Identify which cell holds the provided text, then report its (X, Y) central coordinate. 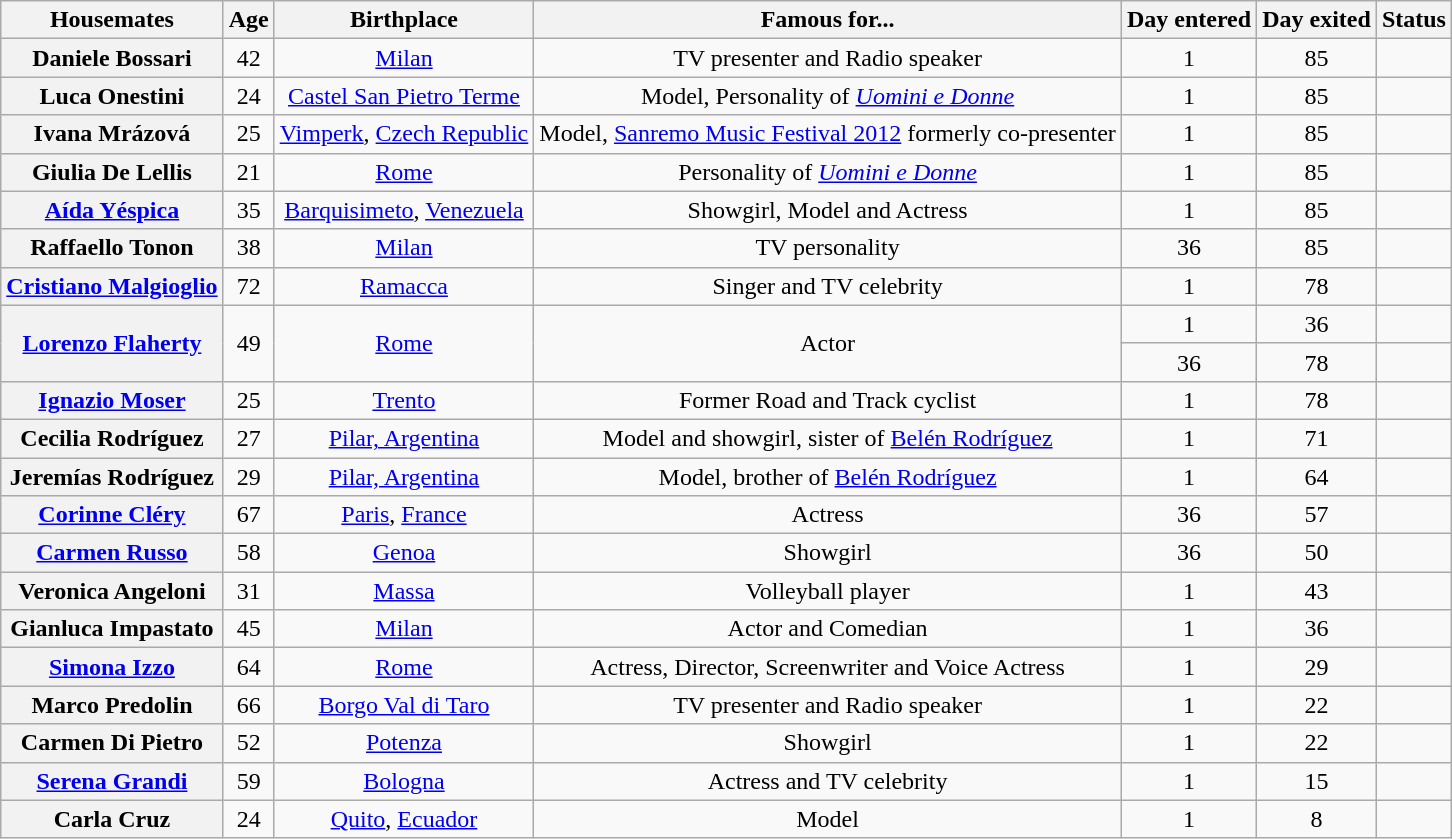
Showgirl, Model and Actress (828, 210)
Cristiano Malgioglio (112, 286)
Actress, Director, Screenwriter and Voice Actress (828, 667)
Actress (828, 515)
35 (248, 210)
Quito, Ecuador (404, 819)
Bologna (404, 781)
Birthplace (404, 20)
Model and showgirl, sister of Belén Rodríguez (828, 438)
Day exited (1317, 20)
Gianluca Impastato (112, 629)
Famous for... (828, 20)
72 (248, 286)
Ignazio Moser (112, 400)
Carmen Di Pietro (112, 743)
Housemates (112, 20)
Ramacca (404, 286)
Trento (404, 400)
Castel San Pietro Terme (404, 96)
Model, Sanremo Music Festival 2012 formerly co-presenter (828, 134)
Aída Yéspica (112, 210)
45 (248, 629)
Model, brother of Belén Rodríguez (828, 477)
Giulia De Lellis (112, 172)
Genoa (404, 553)
Cecilia Rodríguez (112, 438)
Vimperk, Czech Republic (404, 134)
Model, Personality of Uomini e Donne (828, 96)
15 (1317, 781)
50 (1317, 553)
52 (248, 743)
57 (1317, 515)
Paris, France (404, 515)
Volleyball player (828, 591)
8 (1317, 819)
Raffaello Tonon (112, 248)
Singer and TV celebrity (828, 286)
21 (248, 172)
Actress and TV celebrity (828, 781)
58 (248, 553)
Ivana Mrázová (112, 134)
Day entered (1188, 20)
67 (248, 515)
Carla Cruz (112, 819)
38 (248, 248)
43 (1317, 591)
Carmen Russo (112, 553)
Barquisimeto, Venezuela (404, 210)
Status (1414, 20)
Actor and Comedian (828, 629)
Veronica Angeloni (112, 591)
Jeremías Rodríguez (112, 477)
Daniele Bossari (112, 58)
Former Road and Track cyclist (828, 400)
49 (248, 343)
Model (828, 819)
Actor (828, 343)
66 (248, 705)
Marco Predolin (112, 705)
Borgo Val di Taro (404, 705)
Personality of Uomini e Donne (828, 172)
Simona Izzo (112, 667)
31 (248, 591)
Massa (404, 591)
42 (248, 58)
27 (248, 438)
TV personality (828, 248)
Luca Onestini (112, 96)
71 (1317, 438)
Serena Grandi (112, 781)
Corinne Cléry (112, 515)
Lorenzo Flaherty (112, 343)
Age (248, 20)
Potenza (404, 743)
59 (248, 781)
